Return the [X, Y] coordinate for the center point of the cell that contains the specified text.  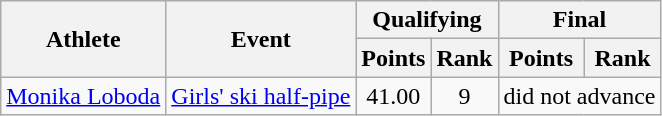
Monika Loboda [84, 96]
Event [261, 39]
Girls' ski half-pipe [261, 96]
did not advance [580, 96]
41.00 [394, 96]
Athlete [84, 39]
Qualifying [427, 20]
9 [464, 96]
Final [580, 20]
